Return [X, Y] of the center of cell containing provided text 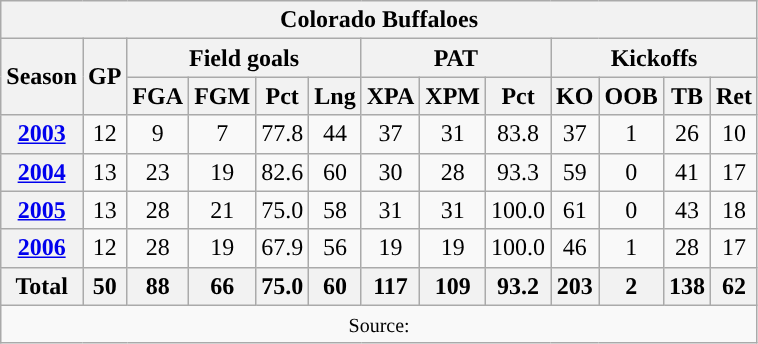
44 [335, 134]
41 [686, 172]
XPM [453, 96]
Colorado Buffaloes [380, 20]
82.6 [282, 172]
77.8 [282, 134]
62 [734, 286]
2 [631, 286]
50 [104, 286]
7 [222, 134]
23 [158, 172]
59 [575, 172]
2006 [42, 248]
Source: [380, 324]
93.2 [518, 286]
93.3 [518, 172]
XPA [390, 96]
58 [335, 210]
PAT [456, 58]
88 [158, 286]
Season [42, 77]
56 [335, 248]
66 [222, 286]
30 [390, 172]
OOB [631, 96]
GP [104, 77]
21 [222, 210]
FGA [158, 96]
Lng [335, 96]
138 [686, 286]
61 [575, 210]
2005 [42, 210]
FGM [222, 96]
2004 [42, 172]
Total [42, 286]
18 [734, 210]
67.9 [282, 248]
2003 [42, 134]
117 [390, 286]
83.8 [518, 134]
10 [734, 134]
Field goals [244, 58]
Kickoffs [654, 58]
KO [575, 96]
9 [158, 134]
109 [453, 286]
46 [575, 248]
TB [686, 96]
43 [686, 210]
Ret [734, 96]
26 [686, 134]
203 [575, 286]
